Provide the [X, Y] coordinate of the cell's center where the given text is located.  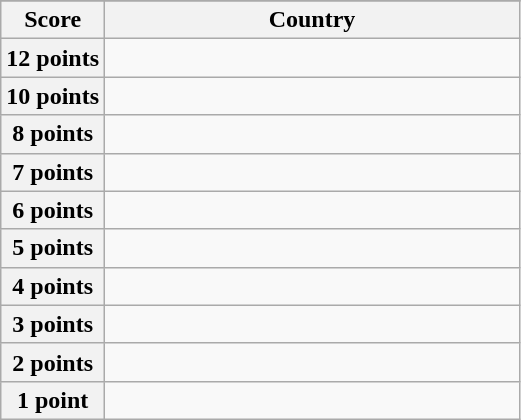
Score [53, 20]
1 point [53, 400]
7 points [53, 172]
6 points [53, 210]
12 points [53, 58]
4 points [53, 286]
8 points [53, 134]
10 points [53, 96]
2 points [53, 362]
5 points [53, 248]
3 points [53, 324]
Country [312, 20]
